Pinpoint the cell where the given text exists, returning its (x, y) midpoint coordinate. 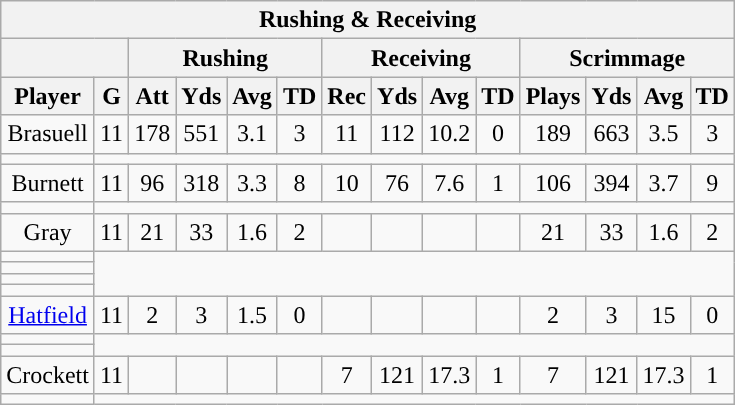
112 (398, 134)
318 (202, 183)
663 (612, 134)
Gray (48, 232)
8 (299, 183)
10.2 (450, 134)
Scrimmage (627, 58)
Rushing & Receiving (368, 20)
10 (347, 183)
189 (553, 134)
3.3 (252, 183)
178 (152, 134)
7.6 (450, 183)
3.1 (252, 134)
Burnett (48, 183)
96 (152, 183)
76 (398, 183)
Rushing (226, 58)
394 (612, 183)
Receiving (421, 58)
Brasuell (48, 134)
3.7 (664, 183)
Att (152, 96)
Crockett (48, 375)
G (111, 96)
9 (712, 183)
1.5 (252, 315)
Rec (347, 96)
551 (202, 134)
106 (553, 183)
Plays (553, 96)
3.5 (664, 134)
Player (48, 96)
Hatfield (48, 315)
15 (664, 315)
